Scan for the cell matching the given text and deliver its [x, y] coordinate at center. 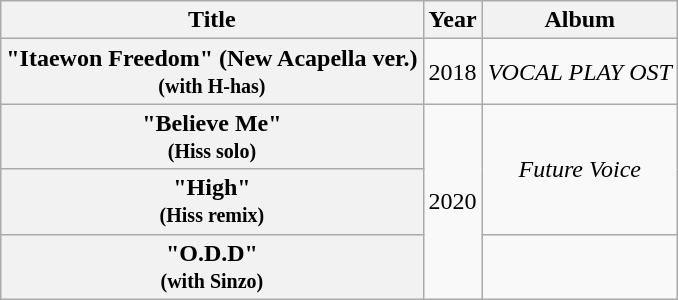
"O.D.D"(with Sinzo) [212, 266]
2018 [452, 72]
Album [580, 20]
"High"(Hiss remix) [212, 202]
Title [212, 20]
Year [452, 20]
Future Voice [580, 169]
"Itaewon Freedom" (New Acapella ver.)(with H-has) [212, 72]
VOCAL PLAY OST [580, 72]
"Believe Me"(Hiss solo) [212, 136]
2020 [452, 202]
